Detect which cell encompasses the target text, then output its (x, y) center coordinate. 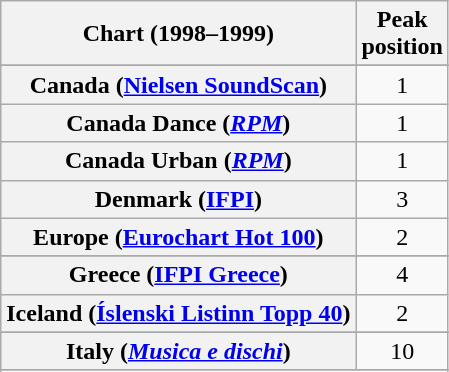
3 (402, 199)
Greece (IFPI Greece) (178, 275)
Canada Dance (RPM) (178, 123)
10 (402, 351)
Canada (Nielsen SoundScan) (178, 85)
Italy (Musica e dischi) (178, 351)
Iceland (Íslenski Listinn Topp 40) (178, 313)
Chart (1998–1999) (178, 34)
Peakposition (402, 34)
4 (402, 275)
Europe (Eurochart Hot 100) (178, 237)
Canada Urban (RPM) (178, 161)
Denmark (IFPI) (178, 199)
